Provide the (x, y) coordinate of the cell's center where the given text is located.  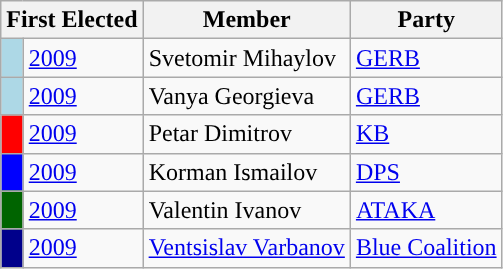
Member (246, 20)
Party (426, 20)
First Elected (72, 20)
Petar Dimitrov (246, 134)
Vanya Georgieva (246, 96)
Ventsislav Varbanov (246, 248)
KB (426, 134)
Svetomir Mihaylov (246, 58)
Valentin Ivanov (246, 210)
Blue Coalition (426, 248)
Korman Ismailov (246, 172)
DPS (426, 172)
ATAKA (426, 210)
